Pinpoint the cell where the given text exists, returning its (x, y) midpoint coordinate. 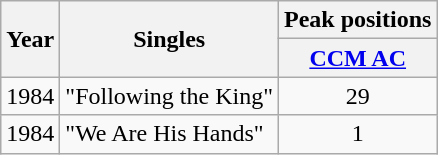
"Following the King" (170, 96)
Year (30, 39)
CCM AC (357, 58)
Peak positions (357, 20)
"We Are His Hands" (170, 134)
1 (357, 134)
Singles (170, 39)
29 (357, 96)
